Determine the (x, y) coordinate at the center of the cell enclosing the given text.  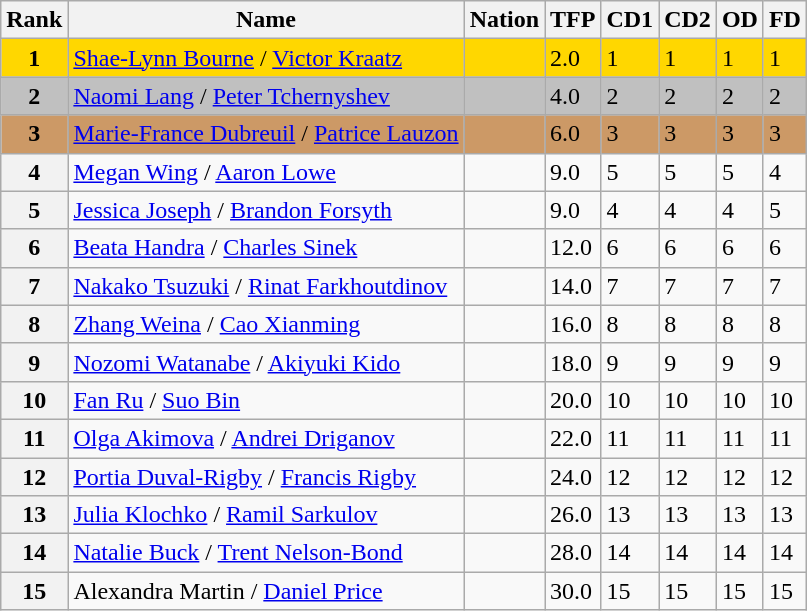
Nozomi Watanabe / Akiyuki Kido (266, 362)
CD1 (630, 20)
OD (740, 20)
26.0 (573, 515)
Natalie Buck / Trent Nelson-Bond (266, 553)
Olga Akimova / Andrei Driganov (266, 438)
Name (266, 20)
16.0 (573, 324)
Alexandra Martin / Daniel Price (266, 591)
18.0 (573, 362)
Marie-France Dubreuil / Patrice Lauzon (266, 134)
14.0 (573, 286)
22.0 (573, 438)
24.0 (573, 477)
28.0 (573, 553)
FD (784, 20)
Fan Ru / Suo Bin (266, 400)
Jessica Joseph / Brandon Forsyth (266, 210)
Portia Duval-Rigby / Francis Rigby (266, 477)
Naomi Lang / Peter Tchernyshev (266, 96)
Megan Wing / Aaron Lowe (266, 172)
Rank (34, 20)
Zhang Weina / Cao Xianming (266, 324)
TFP (573, 20)
4.0 (573, 96)
Shae-Lynn Bourne / Victor Kraatz (266, 58)
2.0 (573, 58)
Julia Klochko / Ramil Sarkulov (266, 515)
Beata Handra / Charles Sinek (266, 248)
12.0 (573, 248)
Nakako Tsuzuki / Rinat Farkhoutdinov (266, 286)
30.0 (573, 591)
CD2 (688, 20)
Nation (504, 20)
20.0 (573, 400)
6.0 (573, 134)
